Identify which cell holds the provided text, then report its (X, Y) central coordinate. 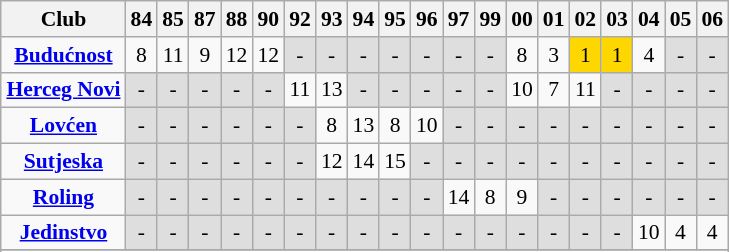
Sutjeska (63, 162)
05 (681, 19)
Roling (63, 197)
95 (395, 19)
97 (459, 19)
7 (554, 90)
02 (586, 19)
92 (300, 19)
90 (268, 19)
03 (617, 19)
87 (205, 19)
15 (395, 162)
Herceg Novi (63, 90)
Jedinstvo (63, 233)
94 (364, 19)
84 (142, 19)
93 (332, 19)
88 (237, 19)
99 (490, 19)
Budućnost (63, 55)
04 (649, 19)
00 (522, 19)
Club (63, 19)
Lovćen (63, 126)
01 (554, 19)
85 (173, 19)
06 (712, 19)
3 (554, 55)
96 (427, 19)
